Find where the given text appears and provide that cell's center as [x, y] coordinate. 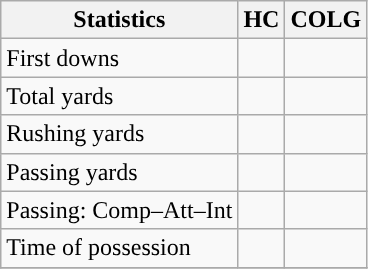
COLG [326, 20]
Total yards [120, 96]
Statistics [120, 20]
First downs [120, 58]
Passing yards [120, 172]
HC [262, 20]
Passing: Comp–Att–Int [120, 210]
Rushing yards [120, 134]
Time of possession [120, 248]
